For the text-containing cell, return its midpoint in (x, y) coordinate format. 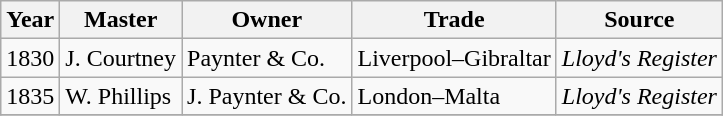
Trade (454, 20)
W. Phillips (121, 96)
Owner (267, 20)
Liverpool–Gibraltar (454, 58)
Source (639, 20)
Master (121, 20)
1835 (30, 96)
Paynter & Co. (267, 58)
J. Courtney (121, 58)
1830 (30, 58)
Year (30, 20)
London–Malta (454, 96)
J. Paynter & Co. (267, 96)
